Capture the cell that displays the provided text and extract its [x, y] central coordinate. 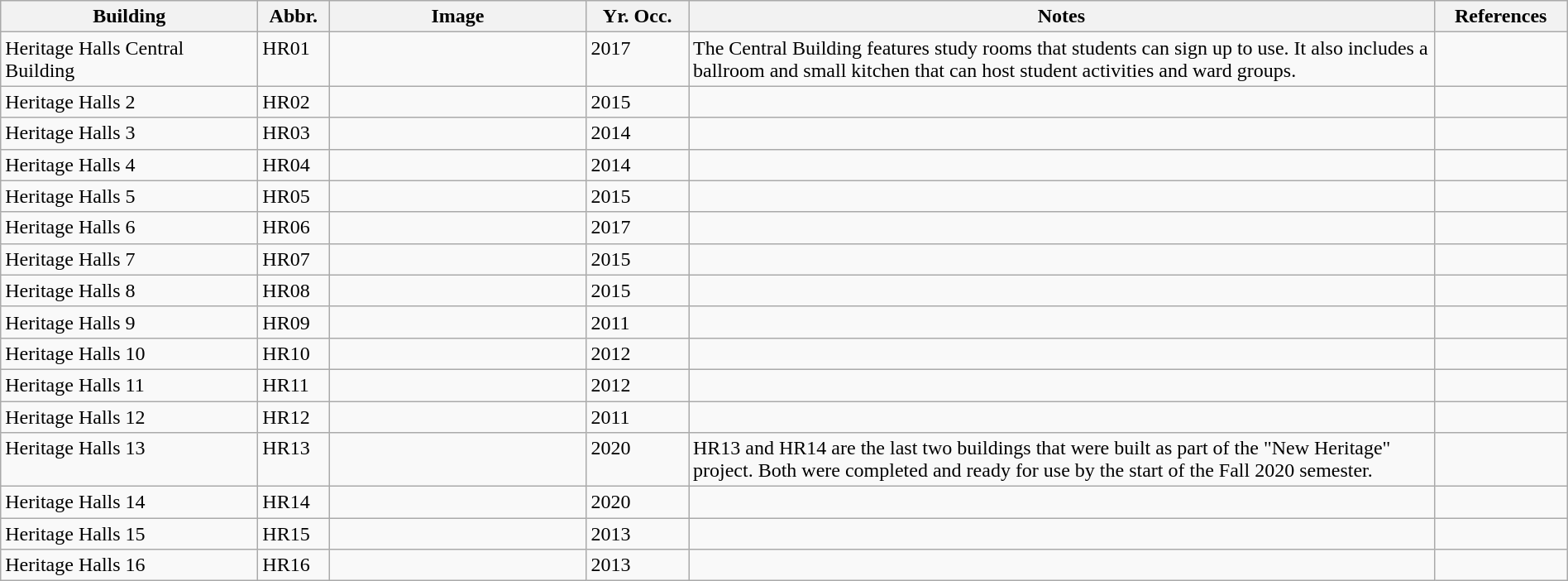
HR05 [294, 196]
HR06 [294, 228]
References [1500, 17]
Heritage Halls 3 [129, 133]
HR02 [294, 102]
Heritage Halls 13 [129, 460]
HR01 [294, 60]
Heritage Halls 5 [129, 196]
Building [129, 17]
HR07 [294, 259]
HR08 [294, 290]
Heritage Halls 15 [129, 534]
HR04 [294, 165]
Abbr. [294, 17]
Heritage Halls 14 [129, 502]
Heritage Halls 12 [129, 416]
HR11 [294, 385]
Heritage Halls 2 [129, 102]
HR13 [294, 460]
HR09 [294, 322]
Heritage Halls 7 [129, 259]
Image [458, 17]
HR14 [294, 502]
HR10 [294, 353]
Notes [1061, 17]
Heritage Halls Central Building [129, 60]
Heritage Halls 16 [129, 565]
HR15 [294, 534]
Heritage Halls 11 [129, 385]
HR12 [294, 416]
Heritage Halls 6 [129, 228]
Heritage Halls 10 [129, 353]
Heritage Halls 9 [129, 322]
HR03 [294, 133]
Heritage Halls 8 [129, 290]
Yr. Occ. [638, 17]
Heritage Halls 4 [129, 165]
HR16 [294, 565]
